Pinpoint the cell where the given text exists, returning its [X, Y] midpoint coordinate. 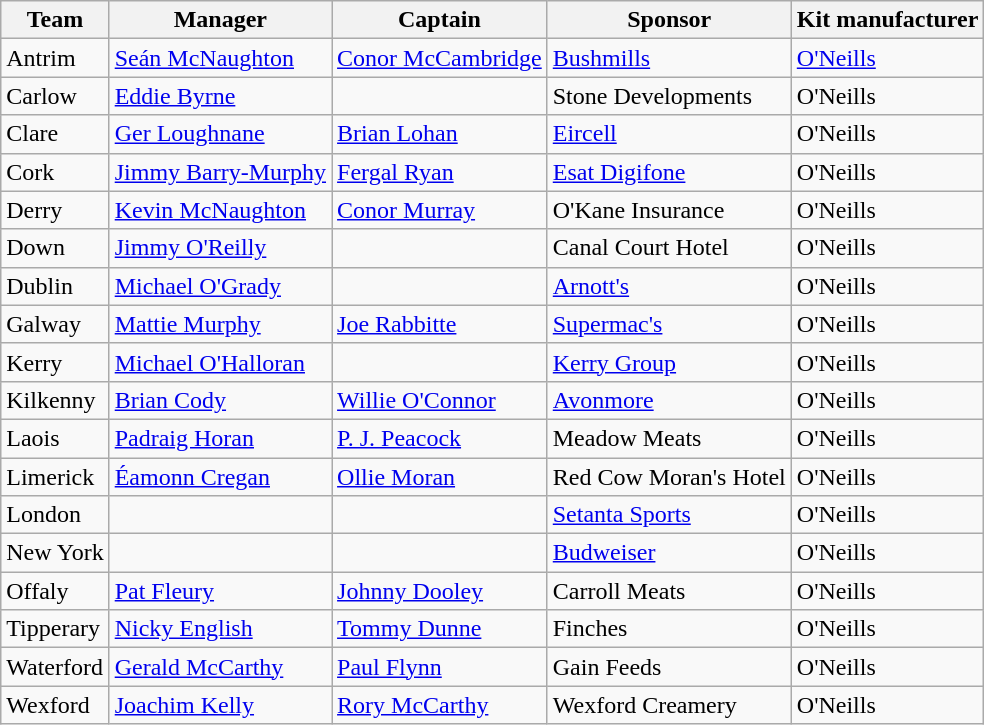
Dublin [55, 286]
Captain [440, 20]
Paul Flynn [440, 667]
Waterford [55, 667]
Pat Fleury [220, 591]
Ollie Moran [440, 477]
P. J. Peacock [440, 438]
Carroll Meats [669, 591]
Stone Developments [669, 96]
Nicky English [220, 629]
Fergal Ryan [440, 172]
Down [55, 248]
Michael O'Halloran [220, 362]
Eircell [669, 134]
Offaly [55, 591]
Laois [55, 438]
Seán McNaughton [220, 58]
Padraig Horan [220, 438]
Gain Feeds [669, 667]
Kilkenny [55, 400]
Johnny Dooley [440, 591]
Supermac's [669, 324]
Kerry Group [669, 362]
Kevin McNaughton [220, 210]
Esat Digifone [669, 172]
Antrim [55, 58]
Brian Cody [220, 400]
Kit manufacturer [888, 20]
New York [55, 553]
Tipperary [55, 629]
Joe Rabbitte [440, 324]
Cork [55, 172]
Kerry [55, 362]
Wexford [55, 705]
Eddie Byrne [220, 96]
Carlow [55, 96]
Jimmy O'Reilly [220, 248]
Clare [55, 134]
Setanta Sports [669, 515]
Team [55, 20]
Michael O'Grady [220, 286]
Tommy Dunne [440, 629]
Red Cow Moran's Hotel [669, 477]
Joachim Kelly [220, 705]
London [55, 515]
Jimmy Barry-Murphy [220, 172]
Brian Lohan [440, 134]
Derry [55, 210]
Bushmills [669, 58]
Rory McCarthy [440, 705]
Galway [55, 324]
Ger Loughnane [220, 134]
Arnott's [669, 286]
Éamonn Cregan [220, 477]
Canal Court Hotel [669, 248]
Avonmore [669, 400]
O'Kane Insurance [669, 210]
Meadow Meats [669, 438]
Gerald McCarthy [220, 667]
Mattie Murphy [220, 324]
Sponsor [669, 20]
Conor Murray [440, 210]
Budweiser [669, 553]
Conor McCambridge [440, 58]
Manager [220, 20]
Wexford Creamery [669, 705]
Limerick [55, 477]
Finches [669, 629]
Willie O'Connor [440, 400]
